Return [X, Y] of the center of cell containing provided text 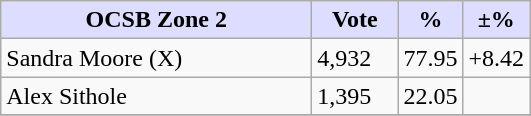
±% [496, 20]
OCSB Zone 2 [156, 20]
Vote [355, 20]
Alex Sithole [156, 96]
Sandra Moore (X) [156, 58]
77.95 [430, 58]
4,932 [355, 58]
1,395 [355, 96]
22.05 [430, 96]
+8.42 [496, 58]
% [430, 20]
